Pinpoint the cell where the given text exists, returning its (x, y) midpoint coordinate. 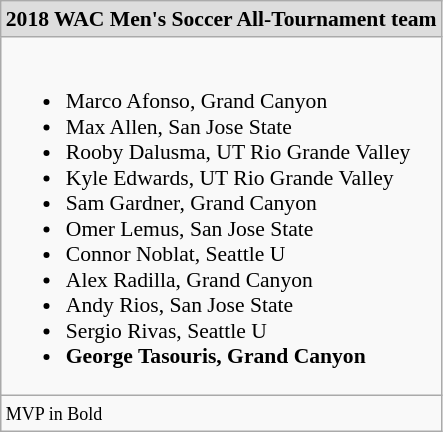
2018 WAC Men's Soccer All-Tournament team (222, 19)
MVP in Bold (222, 414)
